Capture the cell that displays the provided text and extract its [x, y] central coordinate. 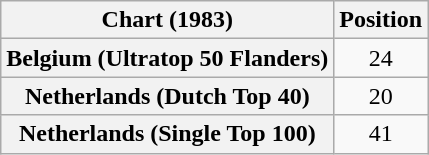
Position [381, 20]
41 [381, 134]
Netherlands (Single Top 100) [168, 134]
Belgium (Ultratop 50 Flanders) [168, 58]
24 [381, 58]
20 [381, 96]
Chart (1983) [168, 20]
Netherlands (Dutch Top 40) [168, 96]
